Determine the (x, y) coordinate at the center of the cell enclosing the given text.  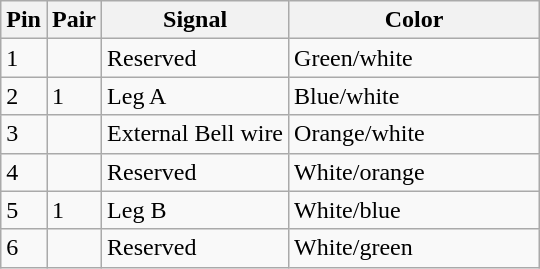
Pair (74, 20)
Leg A (196, 96)
Signal (196, 20)
2 (24, 96)
3 (24, 134)
White/blue (414, 210)
Orange/white (414, 134)
Leg B (196, 210)
Color (414, 20)
External Bell wire (196, 134)
Blue/white (414, 96)
Pin (24, 20)
White/orange (414, 172)
Green/white (414, 58)
White/green (414, 248)
5 (24, 210)
6 (24, 248)
4 (24, 172)
